Extract the (x, y) coordinate from the center of the cell holding the provided text.  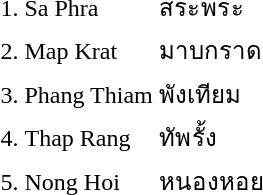
Thap Rang (88, 138)
Map Krat (88, 50)
Phang Thiam (88, 94)
